For the text-containing cell, return its midpoint in (x, y) coordinate format. 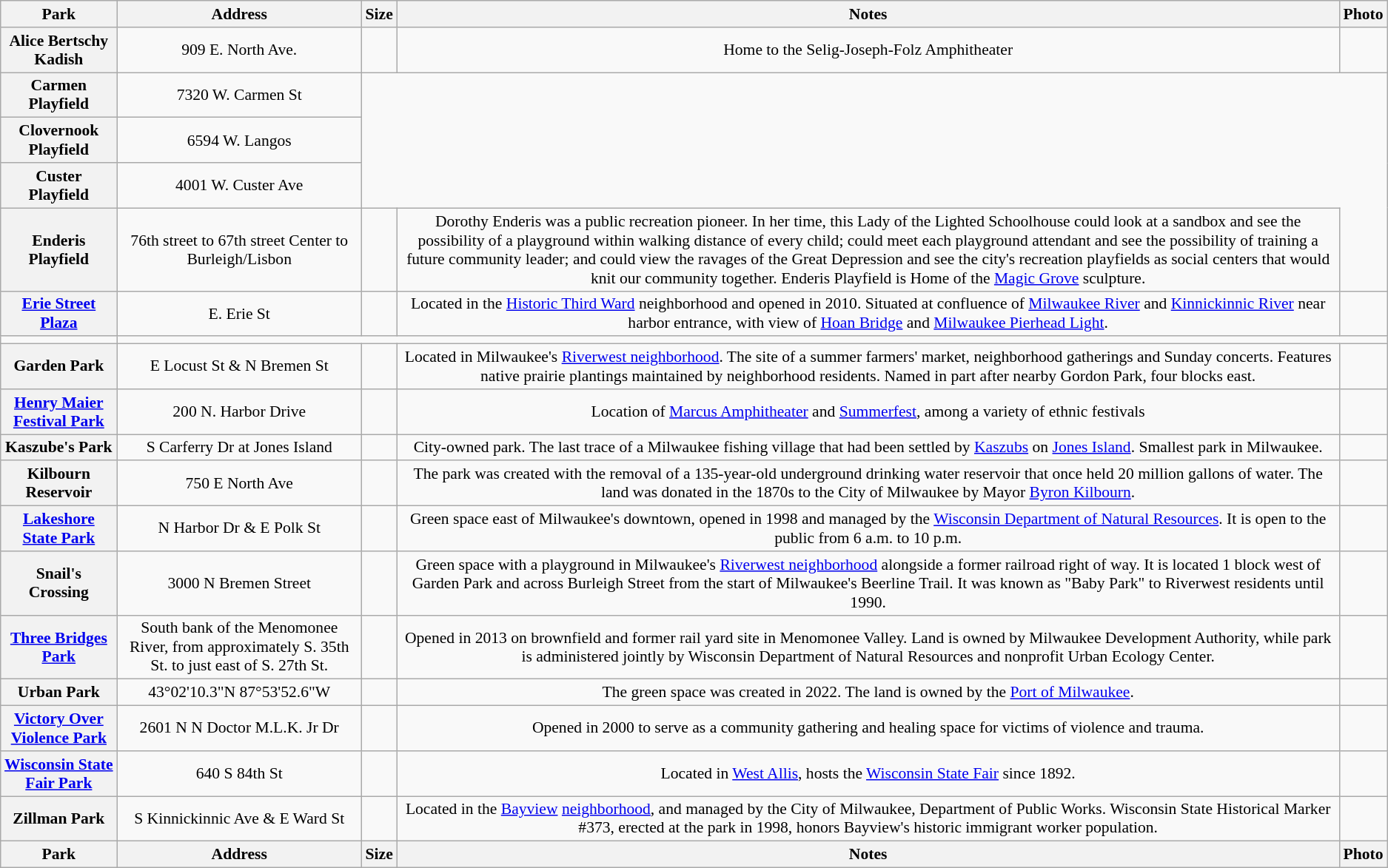
The green space was created in 2022. The land is owned by the Port of Milwaukee. (868, 693)
640 S 84th St (240, 774)
Clovernook Playfield (59, 141)
S Carferry Dr at Jones Island (240, 448)
Erie Street Plaza (59, 314)
Garden Park (59, 367)
Enderis Playfield (59, 249)
7320 W. Carmen St (240, 95)
Wisconsin State Fair Park (59, 774)
76th street to 67th street Center to Burleigh/Lisbon (240, 249)
E. Erie St (240, 314)
Home to the Selig-Joseph-Folz Amphitheater (868, 50)
Custer Playfield (59, 185)
Three Bridges Park (59, 647)
E Locust St & N Bremen St (240, 367)
200 N. Harbor Drive (240, 411)
City-owned park. The last trace of a Milwaukee fishing village that had been settled by Kaszubs on Jones Island. Smallest park in Milwaukee. (868, 448)
South bank of the Menomonee River, from approximately S. 35th St. to just east of S. 27th St. (240, 647)
3000 N Bremen Street (240, 583)
Location of Marcus Amphitheater and Summerfest, among a variety of ethnic festivals (868, 411)
6594 W. Langos (240, 141)
Zillman Park (59, 818)
Carmen Playfield (59, 95)
Urban Park (59, 693)
Located in West Allis, hosts the Wisconsin State Fair since 1892. (868, 774)
Opened in 2000 to serve as a community gathering and healing space for victims of violence and trauma. (868, 728)
S Kinnickinnic Ave & E Ward St (240, 818)
Snail's Crossing (59, 583)
909 E. North Ave. (240, 50)
Alice Bertschy Kadish (59, 50)
N Harbor Dr & E Polk St (240, 528)
Henry Maier Festival Park (59, 411)
Kilbourn Reservoir (59, 484)
Lakeshore State Park (59, 528)
Kaszube's Park (59, 448)
2601 N N Doctor M.L.K. Jr Dr (240, 728)
4001 W. Custer Ave (240, 185)
750 E North Ave (240, 484)
Victory Over Violence Park (59, 728)
43°02'10.3"N 87°53'52.6"W (240, 693)
